For the text-containing cell, return its midpoint in [X, Y] coordinate format. 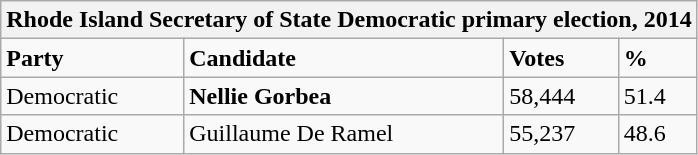
Votes [562, 58]
% [658, 58]
51.4 [658, 96]
Nellie Gorbea [344, 96]
Rhode Island Secretary of State Democratic primary election, 2014 [349, 20]
Guillaume De Ramel [344, 134]
48.6 [658, 134]
Party [92, 58]
58,444 [562, 96]
55,237 [562, 134]
Candidate [344, 58]
